Extract the (x, y) coordinate from the center of the cell holding the provided text.  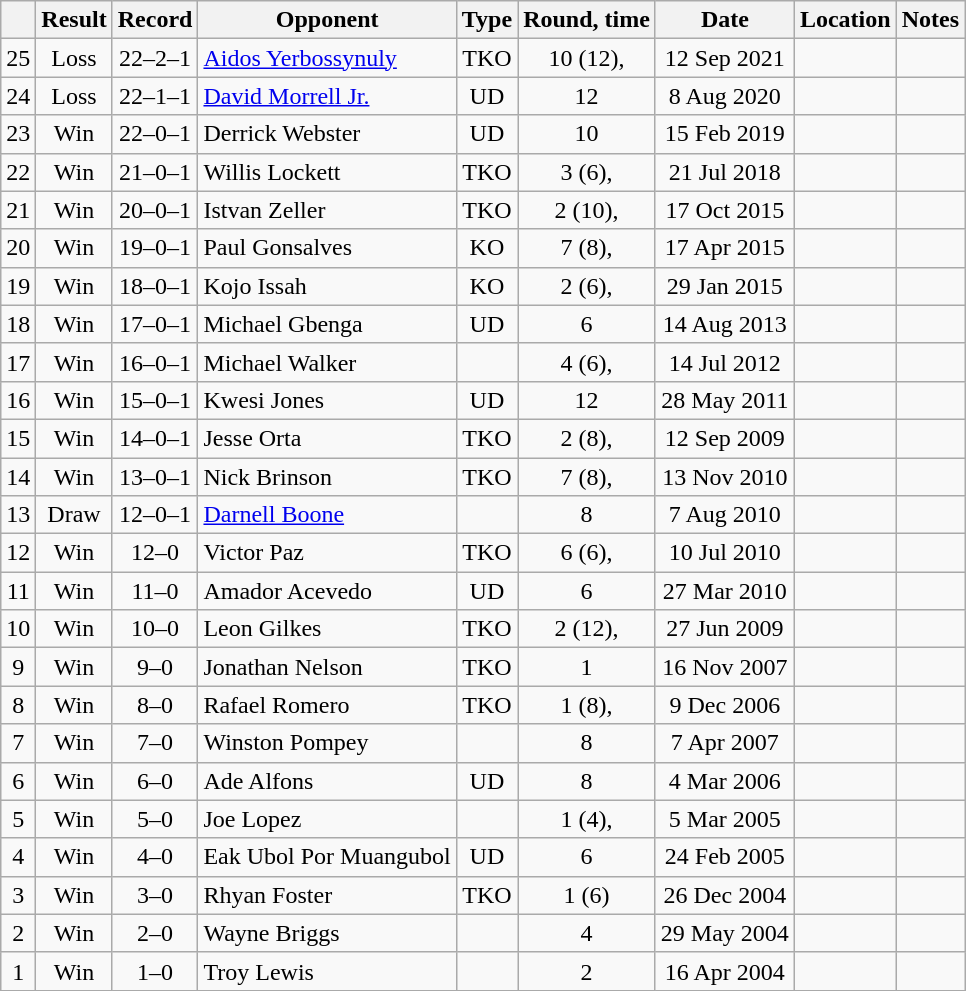
20 (18, 248)
15 (18, 438)
Rhyan Foster (327, 895)
8–0 (155, 705)
Michael Walker (327, 362)
Istvan Zeller (327, 210)
17–0–1 (155, 324)
Result (74, 20)
14 Aug 2013 (724, 324)
Michael Gbenga (327, 324)
2 (12), (587, 629)
Record (155, 20)
17 (18, 362)
9 (18, 667)
17 Apr 2015 (724, 248)
19 (18, 286)
29 Jan 2015 (724, 286)
22 (18, 172)
19–0–1 (155, 248)
8 Aug 2020 (724, 96)
2 (10), (587, 210)
15 Feb 2019 (724, 134)
2 (6), (587, 286)
12–0–1 (155, 515)
14–0–1 (155, 438)
Jesse Orta (327, 438)
15–0–1 (155, 400)
6–0 (155, 781)
25 (18, 58)
3–0 (155, 895)
Amador Acevedo (327, 591)
13 (18, 515)
12 Sep 2021 (724, 58)
Opponent (327, 20)
5 Mar 2005 (724, 819)
Darnell Boone (327, 515)
Winston Pompey (327, 743)
1–0 (155, 971)
13 Nov 2010 (724, 477)
Aidos Yerbossynuly (327, 58)
1 (8), (587, 705)
Leon Gilkes (327, 629)
16 (18, 400)
9–0 (155, 667)
21 (18, 210)
18 (18, 324)
21 Jul 2018 (724, 172)
12 Sep 2009 (724, 438)
28 May 2011 (724, 400)
10 (12), (587, 58)
22–2–1 (155, 58)
Notes (930, 20)
21–0–1 (155, 172)
22–0–1 (155, 134)
Rafael Romero (327, 705)
16–0–1 (155, 362)
11–0 (155, 591)
7–0 (155, 743)
14 Jul 2012 (724, 362)
Location (845, 20)
Victor Paz (327, 553)
4–0 (155, 857)
27 Mar 2010 (724, 591)
2 (8), (587, 438)
Draw (74, 515)
9 Dec 2006 (724, 705)
5 (18, 819)
David Morrell Jr. (327, 96)
Jonathan Nelson (327, 667)
Nick Brinson (327, 477)
18–0–1 (155, 286)
Round, time (587, 20)
14 (18, 477)
11 (18, 591)
22–1–1 (155, 96)
16 Nov 2007 (724, 667)
Ade Alfons (327, 781)
10–0 (155, 629)
24 Feb 2005 (724, 857)
1 (6) (587, 895)
23 (18, 134)
Eak Ubol Por Muangubol (327, 857)
3 (6), (587, 172)
7 Apr 2007 (724, 743)
2–0 (155, 933)
26 Dec 2004 (724, 895)
4 Mar 2006 (724, 781)
Joe Lopez (327, 819)
Paul Gonsalves (327, 248)
17 Oct 2015 (724, 210)
1 (4), (587, 819)
4 (6), (587, 362)
Derrick Webster (327, 134)
Wayne Briggs (327, 933)
29 May 2004 (724, 933)
20–0–1 (155, 210)
Willis Lockett (327, 172)
16 Apr 2004 (724, 971)
7 (18, 743)
Kojo Issah (327, 286)
Date (724, 20)
24 (18, 96)
12–0 (155, 553)
13–0–1 (155, 477)
3 (18, 895)
5–0 (155, 819)
6 (6), (587, 553)
Troy Lewis (327, 971)
Type (486, 20)
7 Aug 2010 (724, 515)
10 Jul 2010 (724, 553)
27 Jun 2009 (724, 629)
Kwesi Jones (327, 400)
